Detect which cell encompasses the target text, then output its (X, Y) center coordinate. 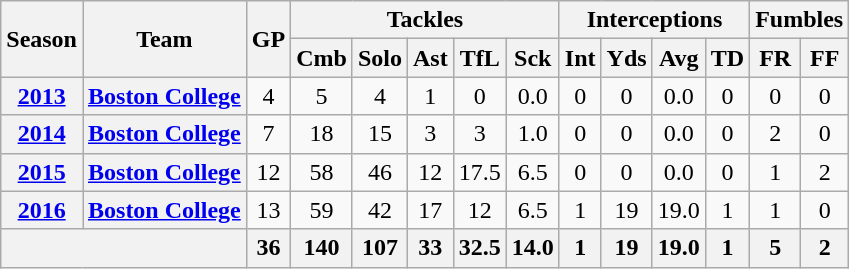
TD (727, 58)
33 (430, 248)
FR (776, 58)
GP (268, 39)
107 (380, 248)
2013 (42, 96)
Sck (532, 58)
7 (268, 134)
FF (825, 58)
Team (164, 39)
Yds (626, 58)
59 (322, 210)
Cmb (322, 58)
1.0 (532, 134)
Season (42, 39)
Int (580, 58)
13 (268, 210)
TfL (480, 58)
18 (322, 134)
14.0 (532, 248)
36 (268, 248)
2015 (42, 172)
140 (322, 248)
32.5 (480, 248)
2014 (42, 134)
Tackles (426, 20)
17 (430, 210)
Ast (430, 58)
Fumbles (800, 20)
Interceptions (654, 20)
15 (380, 134)
42 (380, 210)
58 (322, 172)
2016 (42, 210)
46 (380, 172)
Avg (678, 58)
Solo (380, 58)
17.5 (480, 172)
